Capture the cell that displays the provided text and extract its (X, Y) central coordinate. 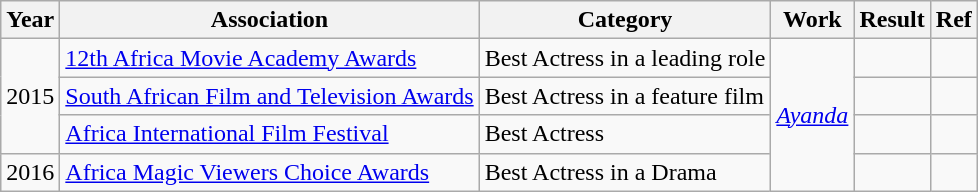
Category (625, 20)
Ref (954, 20)
Association (270, 20)
Africa Magic Viewers Choice Awards (270, 172)
Year (30, 20)
2016 (30, 172)
Result (892, 20)
South African Film and Television Awards (270, 96)
Best Actress in a leading role (625, 58)
Best Actress in a feature film (625, 96)
Best Actress (625, 134)
2015 (30, 96)
Ayanda (812, 115)
12th Africa Movie Academy Awards (270, 58)
Work (812, 20)
Africa International Film Festival (270, 134)
Best Actress in a Drama (625, 172)
